Capture the cell that displays the provided text and extract its (x, y) central coordinate. 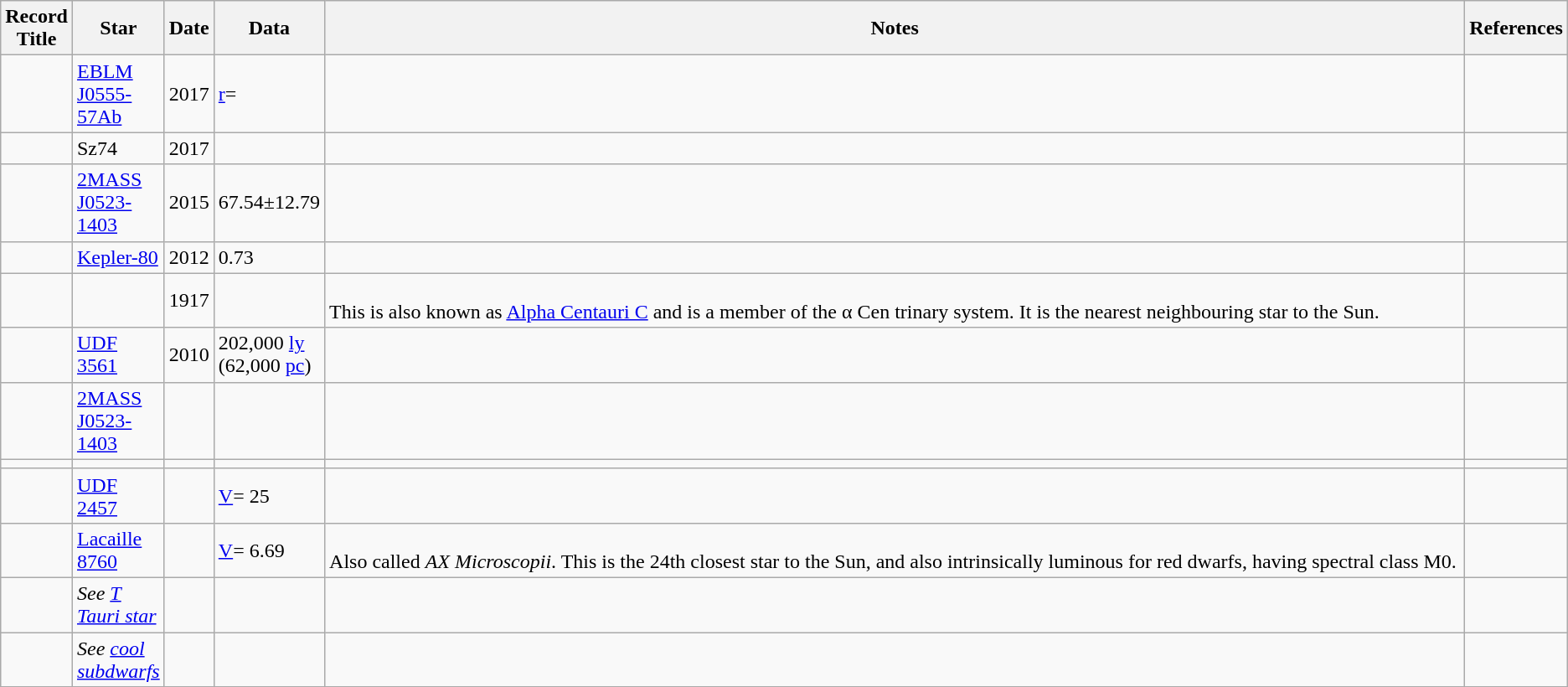
202,000 ly(62,000 pc) (269, 355)
EBLM J0555-57Ab (118, 94)
2012 (189, 257)
V= 25 (269, 496)
Data (269, 28)
See T Tauri star (118, 605)
Also called AX Microscopii. This is the 24th closest star to the Sun, and also intrinsically luminous for red dwarfs, having spectral class M0. (895, 550)
Star (118, 28)
See cool subdwarfs (118, 659)
This is also known as Alpha Centauri C and is a member of the α Cen trinary system. It is the nearest neighbouring star to the Sun. (895, 300)
Record Title (37, 28)
Kepler-80 (118, 257)
0.73 (269, 257)
1917 (189, 300)
2010 (189, 355)
V= 6.69 (269, 550)
2015 (189, 203)
UDF 2457 (118, 496)
Sz74 (118, 148)
Date (189, 28)
References (1516, 28)
Notes (895, 28)
r= (269, 94)
UDF 3561 (118, 355)
67.54±12.79 (269, 203)
Lacaille 8760 (118, 550)
